Return the [X, Y] coordinate for the center point of the cell that contains the specified text.  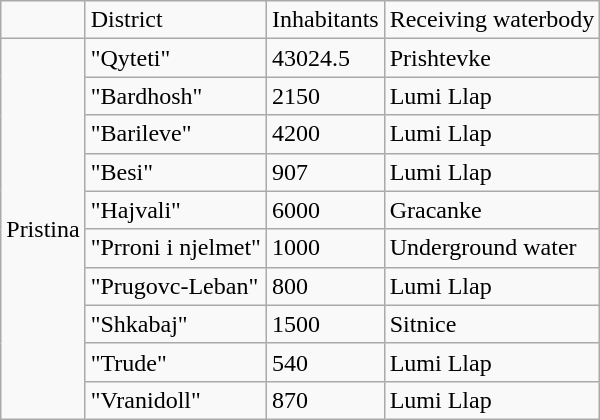
870 [325, 400]
1000 [325, 248]
District [176, 20]
907 [325, 172]
2150 [325, 96]
Underground water [492, 248]
Gracanke [492, 210]
Inhabitants [325, 20]
Sitnice [492, 324]
"Prugovc-Leban" [176, 286]
"Trude" [176, 362]
Pristina [43, 230]
43024.5 [325, 58]
"Hajvali" [176, 210]
6000 [325, 210]
800 [325, 286]
"Barileve" [176, 134]
"Bardhosh" [176, 96]
Prishtevke [492, 58]
"Besi" [176, 172]
Receiving waterbody [492, 20]
540 [325, 362]
"Vranidoll" [176, 400]
"Prroni i njelmet" [176, 248]
"Qyteti" [176, 58]
4200 [325, 134]
1500 [325, 324]
"Shkabaj" [176, 324]
